Return the (x, y) coordinate for the center point of the cell that contains the specified text.  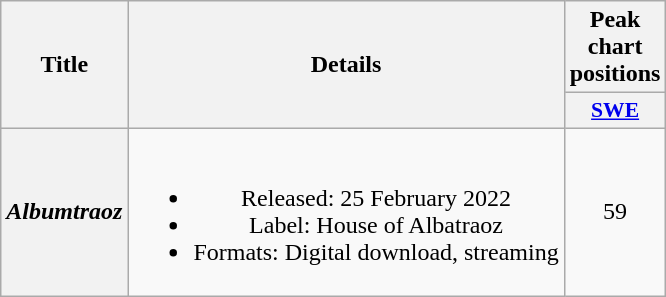
Title (64, 65)
SWE (615, 111)
Released: 25 February 2022Label: House of AlbatraozFormats: Digital download, streaming (346, 212)
Details (346, 65)
Albumtraoz (64, 212)
Peak chart positions (615, 47)
59 (615, 212)
